Search for the cell housing the specified text and yield its (x, y) center coordinate. 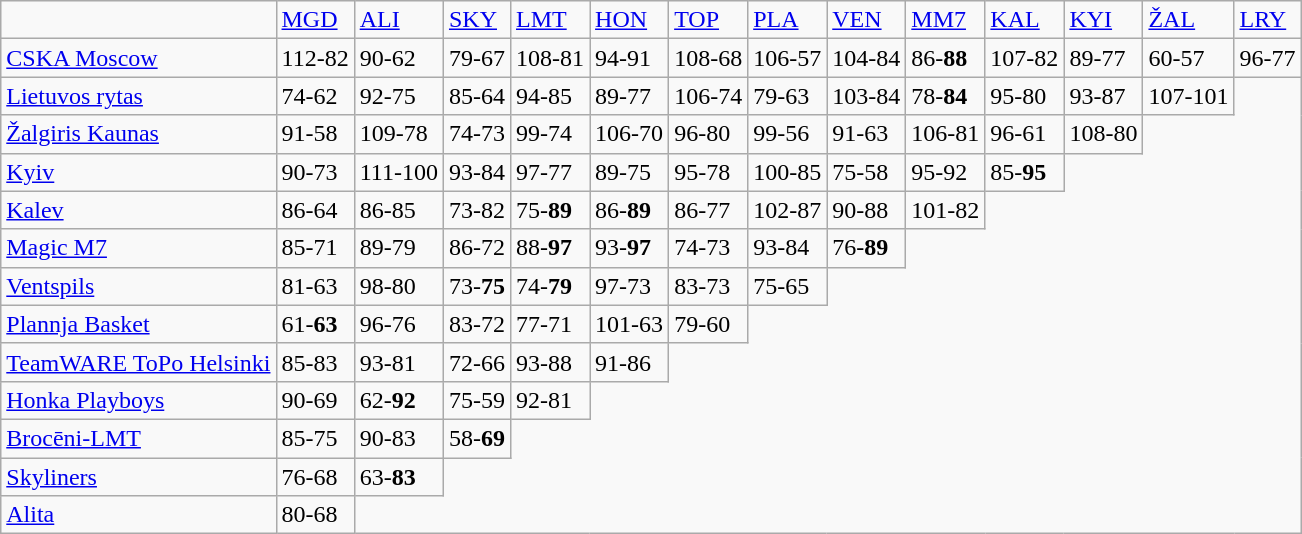
75-59 (476, 400)
Alita (138, 515)
85-83 (315, 362)
HON (630, 20)
109-78 (398, 134)
103-84 (866, 96)
TOP (708, 20)
97-77 (550, 172)
77-71 (550, 324)
91-58 (315, 134)
Kalev (138, 210)
VEN (866, 20)
61-63 (315, 324)
90-88 (866, 210)
79-67 (476, 58)
91-86 (630, 362)
98-80 (398, 286)
88-97 (550, 248)
106-81 (946, 134)
CSKA Moscow (138, 58)
108-80 (1104, 134)
85-75 (315, 438)
Ventspils (138, 286)
Žalgiris Kaunas (138, 134)
94-91 (630, 58)
75-65 (788, 286)
Plannja Basket (138, 324)
107-82 (1024, 58)
83-72 (476, 324)
89-79 (398, 248)
79-63 (788, 96)
83-73 (708, 286)
86-85 (398, 210)
73-75 (476, 286)
Skyliners (138, 477)
75-58 (866, 172)
91-63 (866, 134)
Brocēni-LMT (138, 438)
81-63 (315, 286)
ALI (398, 20)
102-87 (788, 210)
73-82 (476, 210)
111-100 (398, 172)
100-85 (788, 172)
74-79 (550, 286)
85-71 (315, 248)
76-68 (315, 477)
101-82 (946, 210)
93-81 (398, 362)
58-69 (476, 438)
95-80 (1024, 96)
72-66 (476, 362)
MGD (315, 20)
106-70 (630, 134)
60-57 (1188, 58)
108-68 (708, 58)
Honka Playboys (138, 400)
108-81 (550, 58)
89-75 (630, 172)
75-89 (550, 210)
106-57 (788, 58)
93-87 (1104, 96)
TeamWARE ToPo Helsinki (138, 362)
KYI (1104, 20)
KAL (1024, 20)
96-77 (1268, 58)
99-74 (550, 134)
62-92 (398, 400)
MM7 (946, 20)
93-88 (550, 362)
SKY (476, 20)
Lietuvos rytas (138, 96)
94-85 (550, 96)
63-83 (398, 477)
86-72 (476, 248)
104-84 (866, 58)
96-76 (398, 324)
97-73 (630, 286)
99-56 (788, 134)
90-73 (315, 172)
90-69 (315, 400)
101-63 (630, 324)
85-64 (476, 96)
86-64 (315, 210)
92-81 (550, 400)
Kyiv (138, 172)
74-62 (315, 96)
96-61 (1024, 134)
95-92 (946, 172)
92-75 (398, 96)
85-95 (1024, 172)
79-60 (708, 324)
Magic M7 (138, 248)
106-74 (708, 96)
86-77 (708, 210)
93-97 (630, 248)
PLA (788, 20)
78-84 (946, 96)
107-101 (1188, 96)
86-89 (630, 210)
LRY (1268, 20)
76-89 (866, 248)
112-82 (315, 58)
95-78 (708, 172)
86-88 (946, 58)
90-83 (398, 438)
LMT (550, 20)
80-68 (315, 515)
ŽAL (1188, 20)
96-80 (708, 134)
90-62 (398, 58)
